Detect which cell encompasses the target text, then output its (x, y) center coordinate. 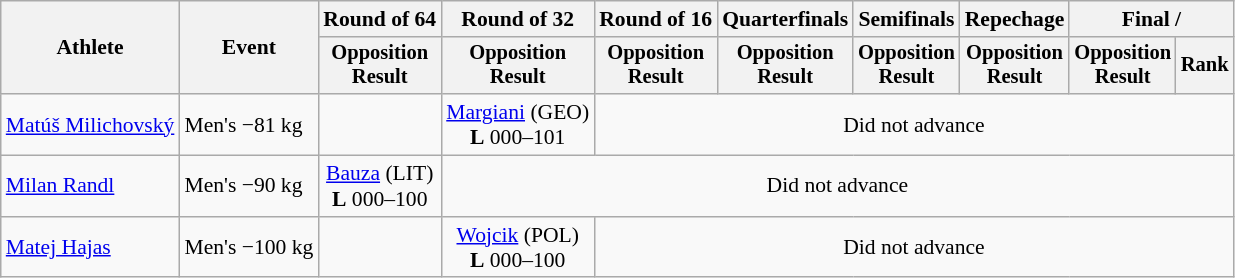
Matúš Milichovský (90, 124)
Bauza (LIT) L 000–100 (380, 186)
Athlete (90, 48)
Men's −90 kg (248, 186)
Semifinals (906, 19)
Rank (1205, 66)
Men's −81 kg (248, 124)
Wojcik (POL) L 000–100 (518, 248)
Final / (1151, 19)
Quarterfinals (785, 19)
Round of 16 (656, 19)
Margiani (GEO) L 000–101 (518, 124)
Event (248, 48)
Round of 32 (518, 19)
Matej Hajas (90, 248)
Repechage (1015, 19)
Round of 64 (380, 19)
Men's −100 kg (248, 248)
Milan Randl (90, 186)
